Output the [X, Y] coordinate of the center of the cell containing the given text.  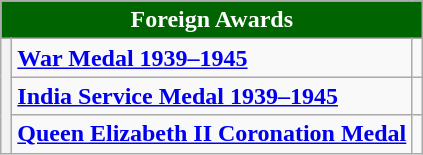
India Service Medal 1939–1945 [212, 96]
War Medal 1939–1945 [212, 58]
Foreign Awards [212, 20]
Queen Elizabeth II Coronation Medal [212, 134]
